Capture the cell that displays the provided text and extract its (X, Y) central coordinate. 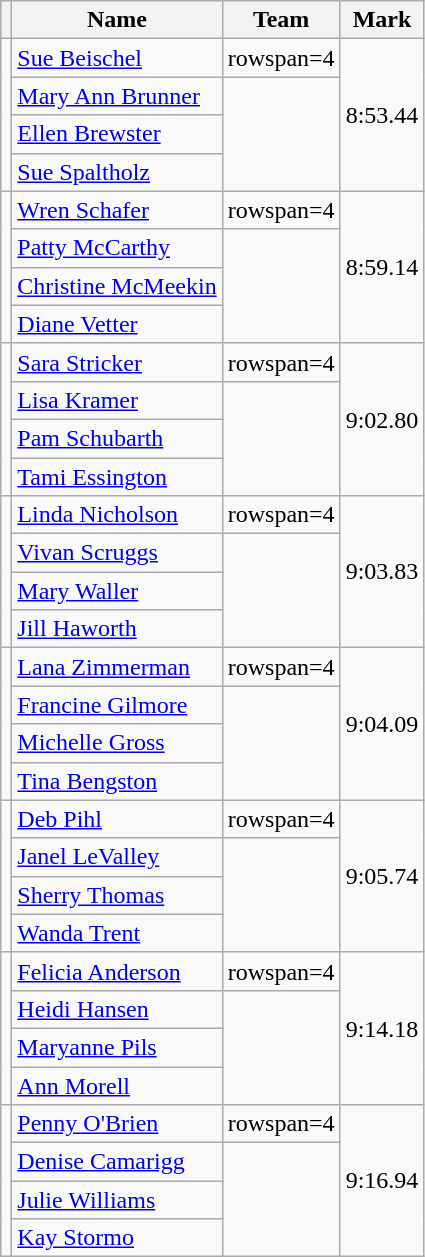
Lana Zimmerman (117, 667)
Diane Vetter (117, 324)
9:04.09 (382, 724)
Sue Spaltholz (117, 172)
Sara Stricker (117, 362)
Tami Essington (117, 477)
Jill Haworth (117, 629)
Michelle Gross (117, 743)
Felicia Anderson (117, 971)
Tina Bengston (117, 781)
Wren Schafer (117, 210)
Wanda Trent (117, 933)
Ellen Brewster (117, 134)
Christine McMeekin (117, 286)
Denise Camarigg (117, 1162)
Penny O'Brien (117, 1124)
Francine Gilmore (117, 705)
Julie Williams (117, 1200)
Mark (382, 20)
8:59.14 (382, 267)
Linda Nicholson (117, 515)
Maryanne Pils (117, 1047)
9:16.94 (382, 1181)
Janel LeValley (117, 857)
9:14.18 (382, 1028)
Mary Waller (117, 591)
Patty McCarthy (117, 248)
Team (281, 20)
9:03.83 (382, 572)
9:05.74 (382, 876)
Vivan Scruggs (117, 553)
Kay Stormo (117, 1238)
Heidi Hansen (117, 1009)
Name (117, 20)
Lisa Kramer (117, 400)
Mary Ann Brunner (117, 96)
Sue Beischel (117, 58)
Deb Pihl (117, 819)
Sherry Thomas (117, 895)
8:53.44 (382, 115)
Pam Schubarth (117, 438)
Ann Morell (117, 1085)
9:02.80 (382, 419)
